Determine the [X, Y] coordinate at the center of the cell enclosing the given text.  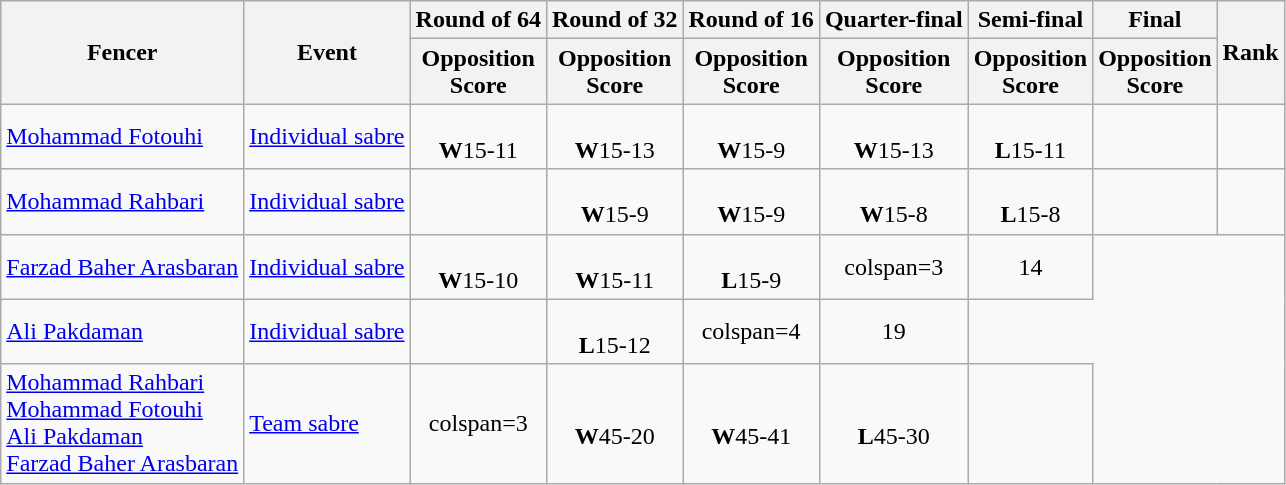
W15-8 [894, 202]
W45-20 [614, 424]
Mohammad Fotouhi [122, 136]
W15-10 [478, 266]
Round of 64 [478, 20]
Mohammad Rahbari [122, 202]
Mohammad RahbariMohammad FotouhiAli PakdamanFarzad Baher Arasbaran [122, 424]
Round of 16 [751, 20]
Round of 32 [614, 20]
L45-30 [894, 424]
L15-12 [614, 332]
Final [1155, 20]
19 [894, 332]
colspan=4 [751, 332]
Ali Pakdaman [122, 332]
L15-9 [751, 266]
Quarter-final [894, 20]
L15-11 [1030, 136]
Semi-final [1030, 20]
Farzad Baher Arasbaran [122, 266]
W45-41 [751, 424]
Fencer [122, 52]
Team sabre [327, 424]
14 [1030, 266]
Rank [1250, 52]
Event [327, 52]
L15-8 [1030, 202]
